For the text-containing cell, return its midpoint in (x, y) coordinate format. 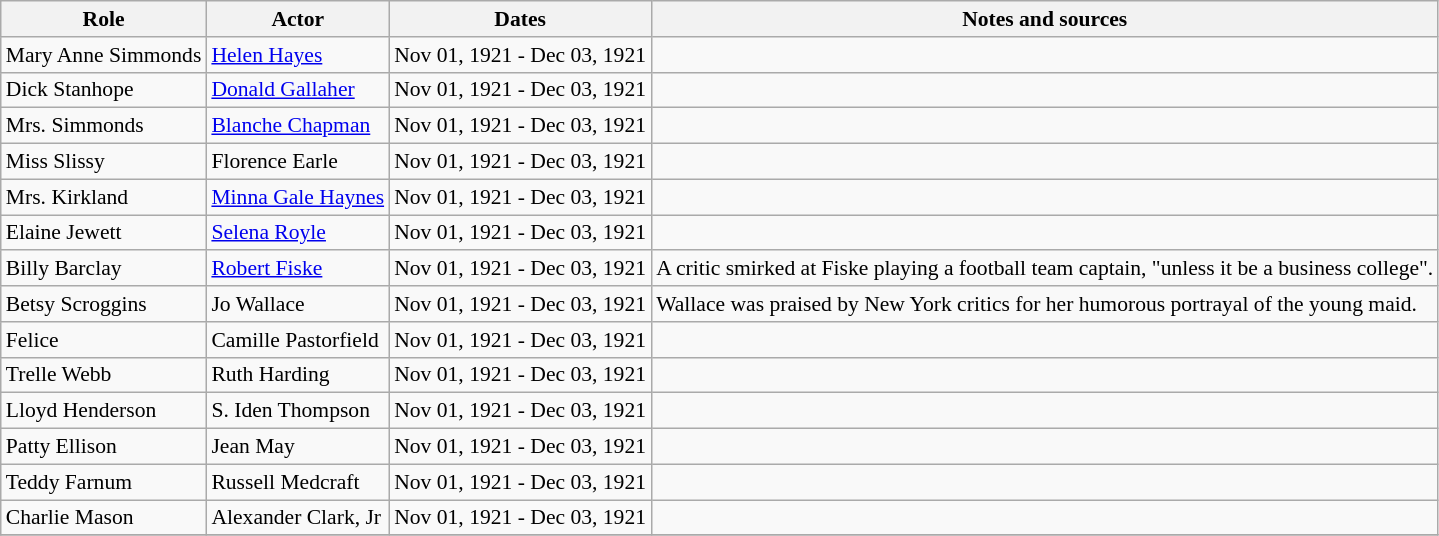
Robert Fiske (298, 269)
Role (104, 19)
Russell Medcraft (298, 482)
Blanche Chapman (298, 126)
Helen Hayes (298, 55)
Trelle Webb (104, 375)
Billy Barclay (104, 269)
Teddy Farnum (104, 482)
Lloyd Henderson (104, 411)
Miss Slissy (104, 162)
Donald Gallaher (298, 90)
Dates (520, 19)
Jean May (298, 447)
Felice (104, 340)
Selena Royle (298, 233)
S. Iden Thompson (298, 411)
Camille Pastorfield (298, 340)
Actor (298, 19)
Minna Gale Haynes (298, 197)
Betsy Scroggins (104, 304)
Elaine Jewett (104, 233)
Mary Anne Simmonds (104, 55)
Patty Ellison (104, 447)
Dick Stanhope (104, 90)
Mrs. Simmonds (104, 126)
Alexander Clark, Jr (298, 518)
Mrs. Kirkland (104, 197)
A critic smirked at Fiske playing a football team captain, "unless it be a business college". (1044, 269)
Notes and sources (1044, 19)
Ruth Harding (298, 375)
Jo Wallace (298, 304)
Wallace was praised by New York critics for her humorous portrayal of the young maid. (1044, 304)
Florence Earle (298, 162)
Charlie Mason (104, 518)
